Locate the cell with the specified text and output its [x, y] center coordinate. 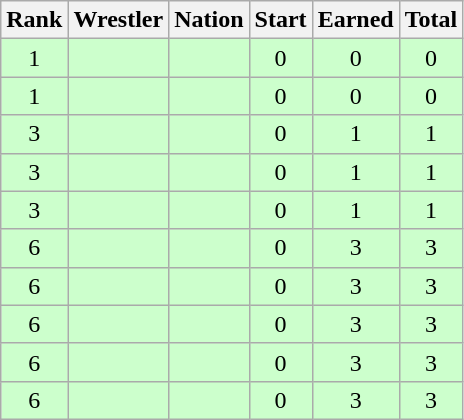
Start [280, 20]
Total [431, 20]
Earned [356, 20]
Nation [209, 20]
Wrestler [118, 20]
Rank [34, 20]
